For the text-containing cell, return its midpoint in (x, y) coordinate format. 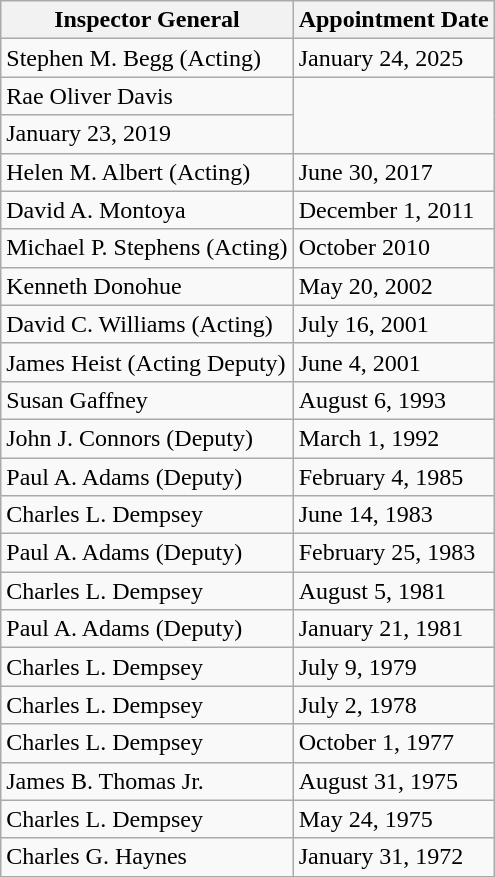
March 1, 1992 (394, 438)
Inspector General (147, 20)
May 24, 1975 (394, 819)
January 31, 1972 (394, 857)
Helen M. Albert (Acting) (147, 172)
August 31, 1975 (394, 781)
August 5, 1981 (394, 591)
December 1, 2011 (394, 210)
February 25, 1983 (394, 553)
May 20, 2002 (394, 286)
January 21, 1981 (394, 629)
July 16, 2001 (394, 324)
John J. Connors (Deputy) (147, 438)
James Heist (Acting Deputy) (147, 362)
August 6, 1993 (394, 400)
February 4, 1985 (394, 477)
Rae Oliver Davis (147, 96)
October 2010 (394, 248)
October 1, 1977 (394, 743)
June 14, 1983 (394, 515)
David C. Williams (Acting) (147, 324)
Michael P. Stephens (Acting) (147, 248)
January 23, 2019 (147, 134)
June 4, 2001 (394, 362)
June 30, 2017 (394, 172)
July 2, 1978 (394, 705)
James B. Thomas Jr. (147, 781)
Susan Gaffney (147, 400)
Charles G. Haynes (147, 857)
Stephen M. Begg (Acting) (147, 58)
David A. Montoya (147, 210)
Kenneth Donohue (147, 286)
January 24, 2025 (394, 58)
July 9, 1979 (394, 667)
Appointment Date (394, 20)
